Detect which cell encompasses the target text, then output its [X, Y] center coordinate. 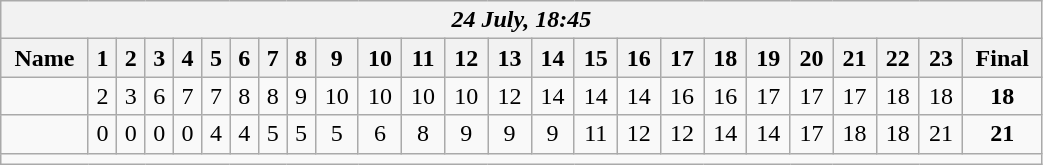
Final [1002, 58]
20 [812, 58]
15 [596, 58]
19 [768, 58]
13 [510, 58]
Name [44, 58]
24 July, 18:45 [522, 20]
1 [102, 58]
23 [940, 58]
22 [898, 58]
